Provide the (x, y) coordinate of the cell's center where the given text is located.  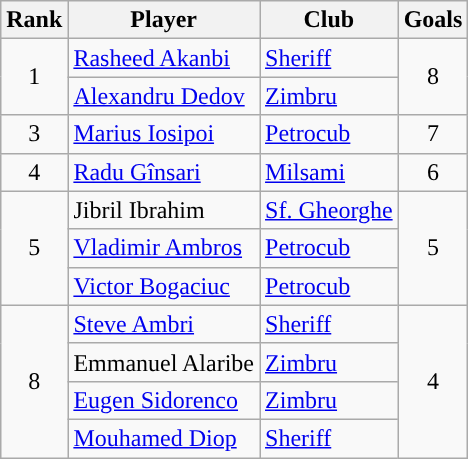
Vladimir Ambros (164, 248)
Club (330, 20)
7 (433, 134)
Milsami (330, 172)
Marius Iosipoi (164, 134)
Eugen Sidorenco (164, 400)
Emmanuel Alaribe (164, 362)
Radu Gînsari (164, 172)
Jibril Ibrahim (164, 210)
3 (34, 134)
Rasheed Akanbi (164, 58)
Alexandru Dedov (164, 96)
Rank (34, 20)
Mouhamed Diop (164, 438)
1 (34, 77)
6 (433, 172)
Steve Ambri (164, 324)
Player (164, 20)
Goals (433, 20)
Sf. Gheorghe (330, 210)
Victor Bogaciuc (164, 286)
